Return the [X, Y] coordinate for the center point of the cell that contains the specified text.  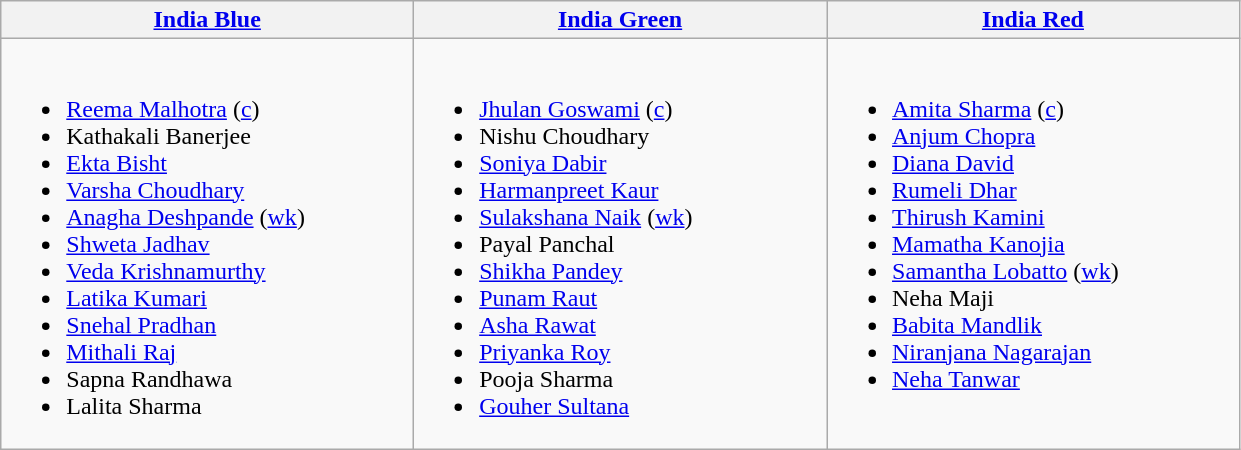
India Green [620, 20]
India Red [1032, 20]
India Blue [208, 20]
